Find where the given text appears and provide that cell's center as [X, Y] coordinate. 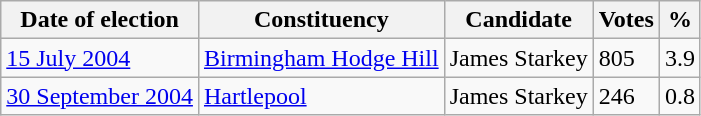
Birmingham Hodge Hill [321, 58]
% [680, 20]
Date of election [100, 20]
30 September 2004 [100, 96]
15 July 2004 [100, 58]
Candidate [518, 20]
246 [626, 96]
0.8 [680, 96]
Hartlepool [321, 96]
Votes [626, 20]
805 [626, 58]
Constituency [321, 20]
3.9 [680, 58]
